Output the [x, y] coordinate of the center of the cell containing the given text.  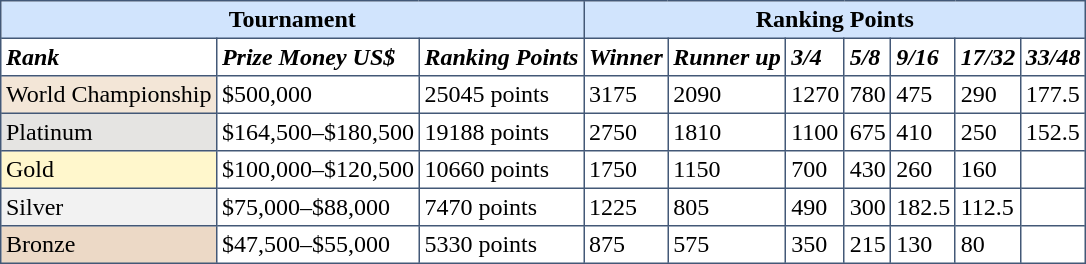
1150 [727, 170]
2750 [626, 132]
1100 [815, 132]
5330 points [502, 245]
$47,500–$55,000 [318, 245]
1270 [815, 95]
$500,000 [318, 95]
Platinum [109, 132]
182.5 [923, 207]
19188 points [502, 132]
290 [988, 95]
Tournament [292, 20]
Silver [109, 207]
5/8 [867, 57]
490 [815, 207]
1810 [727, 132]
$100,000–$120,500 [318, 170]
700 [815, 170]
Runner up [727, 57]
260 [923, 170]
$164,500–$180,500 [318, 132]
130 [923, 245]
Rank [109, 57]
33/48 [1054, 57]
3175 [626, 95]
300 [867, 207]
10660 points [502, 170]
215 [867, 245]
Gold [109, 170]
2090 [727, 95]
805 [727, 207]
152.5 [1054, 132]
9/16 [923, 57]
475 [923, 95]
1225 [626, 207]
$75,000–$88,000 [318, 207]
780 [867, 95]
430 [867, 170]
160 [988, 170]
7470 points [502, 207]
25045 points [502, 95]
Winner [626, 57]
875 [626, 245]
World Championship [109, 95]
3/4 [815, 57]
675 [867, 132]
112.5 [988, 207]
Bronze [109, 245]
177.5 [1054, 95]
350 [815, 245]
17/32 [988, 57]
575 [727, 245]
Prize Money US$ [318, 57]
410 [923, 132]
250 [988, 132]
1750 [626, 170]
80 [988, 245]
